Search for the cell housing the specified text and yield its [x, y] center coordinate. 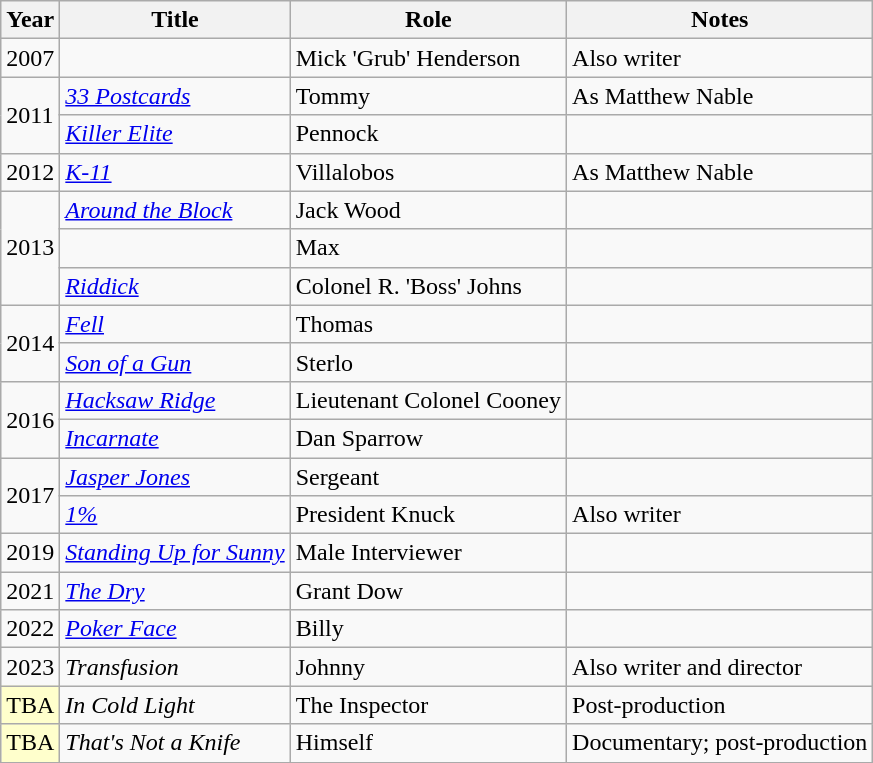
Year [30, 20]
2019 [30, 553]
K-11 [175, 172]
That's Not a Knife [175, 743]
Poker Face [175, 629]
Max [428, 248]
Pennock [428, 134]
Jasper Jones [175, 477]
Sergeant [428, 477]
Documentary; post-production [720, 743]
2023 [30, 667]
The Dry [175, 591]
2011 [30, 115]
33 Postcards [175, 96]
2016 [30, 419]
Billy [428, 629]
Hacksaw Ridge [175, 400]
2021 [30, 591]
Transfusion [175, 667]
Riddick [175, 286]
Role [428, 20]
Around the Block [175, 210]
2017 [30, 496]
Grant Dow [428, 591]
Lieutenant Colonel Cooney [428, 400]
Colonel R. 'Boss' Johns [428, 286]
2007 [30, 58]
Also writer and director [720, 667]
2022 [30, 629]
President Knuck [428, 515]
Jack Wood [428, 210]
1% [175, 515]
Male Interviewer [428, 553]
Son of a Gun [175, 362]
Thomas [428, 324]
2014 [30, 343]
Standing Up for Sunny [175, 553]
Post-production [720, 705]
In Cold Light [175, 705]
Mick 'Grub' Henderson [428, 58]
Notes [720, 20]
The Inspector [428, 705]
Title [175, 20]
Killer Elite [175, 134]
Dan Sparrow [428, 438]
Villalobos [428, 172]
Fell [175, 324]
Himself [428, 743]
Johnny [428, 667]
2013 [30, 248]
Tommy [428, 96]
Incarnate [175, 438]
2012 [30, 172]
Sterlo [428, 362]
